Extract the (X, Y) coordinate from the center of the cell holding the provided text.  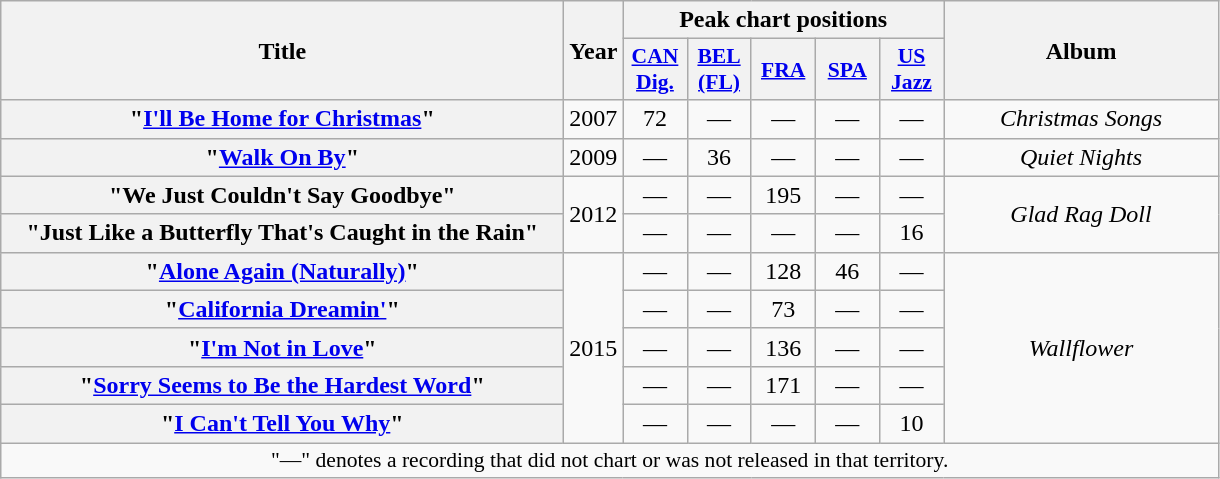
128 (783, 271)
72 (655, 119)
"I'm Not in Love" (282, 347)
Wallflower (1082, 347)
73 (783, 309)
16 (911, 233)
46 (847, 271)
"Walk On By" (282, 157)
"—" denotes a recording that did not chart or was not released in that territory. (610, 460)
"Alone Again (Naturally)" (282, 271)
FRA (783, 70)
BEL(FL) (719, 70)
SPA (847, 70)
Album (1082, 50)
"I'll Be Home for Christmas" (282, 119)
CANDig. (655, 70)
Year (594, 50)
"California Dreamin'" (282, 309)
2012 (594, 214)
Quiet Nights (1082, 157)
"Just Like a Butterfly That's Caught in the Rain" (282, 233)
2015 (594, 347)
136 (783, 347)
USJazz (911, 70)
"We Just Couldn't Say Goodbye" (282, 195)
2009 (594, 157)
Christmas Songs (1082, 119)
2007 (594, 119)
36 (719, 157)
"Sorry Seems to Be the Hardest Word" (282, 385)
"I Can't Tell You Why" (282, 423)
195 (783, 195)
Title (282, 50)
Glad Rag Doll (1082, 214)
10 (911, 423)
Peak chart positions (784, 20)
171 (783, 385)
